Return (x, y) of the center of cell containing provided text 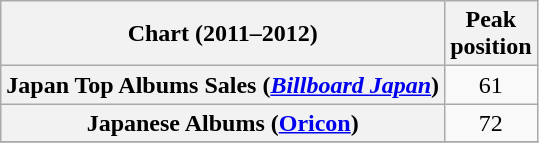
72 (491, 123)
Japanese Albums (Oricon) (223, 123)
Peakposition (491, 34)
Japan Top Albums Sales (Billboard Japan) (223, 85)
61 (491, 85)
Chart (2011–2012) (223, 34)
